Provide the (X, Y) coordinate of the cell's center where the given text is located.  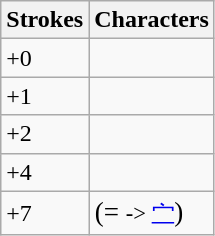
+2 (45, 134)
Strokes (45, 20)
+7 (45, 213)
+0 (45, 58)
+1 (45, 96)
+4 (45, 172)
Characters (152, 20)
(= -> 宀) (152, 213)
